Extract the (X, Y) coordinate from the center of the cell holding the provided text.  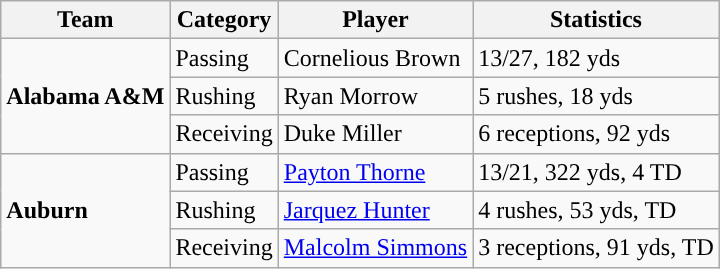
Ryan Morrow (375, 96)
13/21, 322 yds, 4 TD (596, 172)
Duke Miller (375, 134)
4 rushes, 53 yds, TD (596, 210)
Auburn (86, 210)
Player (375, 20)
3 receptions, 91 yds, TD (596, 248)
Category (224, 20)
Team (86, 20)
6 receptions, 92 yds (596, 134)
Jarquez Hunter (375, 210)
Statistics (596, 20)
13/27, 182 yds (596, 58)
Alabama A&M (86, 96)
5 rushes, 18 yds (596, 96)
Cornelious Brown (375, 58)
Malcolm Simmons (375, 248)
Payton Thorne (375, 172)
